Search for the cell housing the specified text and yield its [x, y] center coordinate. 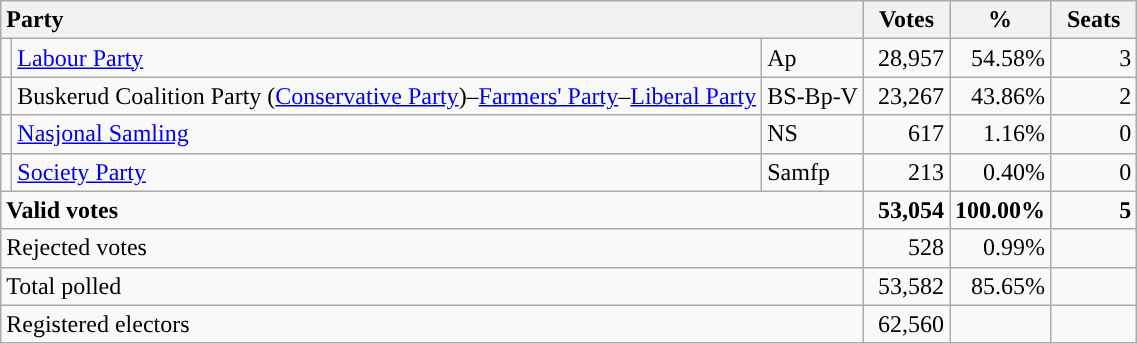
28,957 [906, 58]
53,054 [906, 210]
43.86% [1000, 96]
213 [906, 172]
Ap [813, 58]
0.99% [1000, 248]
Buskerud Coalition Party (Conservative Party)–Farmers' Party–Liberal Party [387, 96]
100.00% [1000, 210]
0.40% [1000, 172]
2 [1094, 96]
528 [906, 248]
% [1000, 20]
Society Party [387, 172]
617 [906, 134]
5 [1094, 210]
Votes [906, 20]
Rejected votes [432, 248]
Labour Party [387, 58]
1.16% [1000, 134]
BS-Bp-V [813, 96]
Party [432, 20]
Nasjonal Samling [387, 134]
3 [1094, 58]
62,560 [906, 324]
85.65% [1000, 286]
54.58% [1000, 58]
23,267 [906, 96]
Seats [1094, 20]
Registered electors [432, 324]
53,582 [906, 286]
NS [813, 134]
Valid votes [432, 210]
Samfp [813, 172]
Total polled [432, 286]
